Capture the cell that displays the provided text and extract its [X, Y] central coordinate. 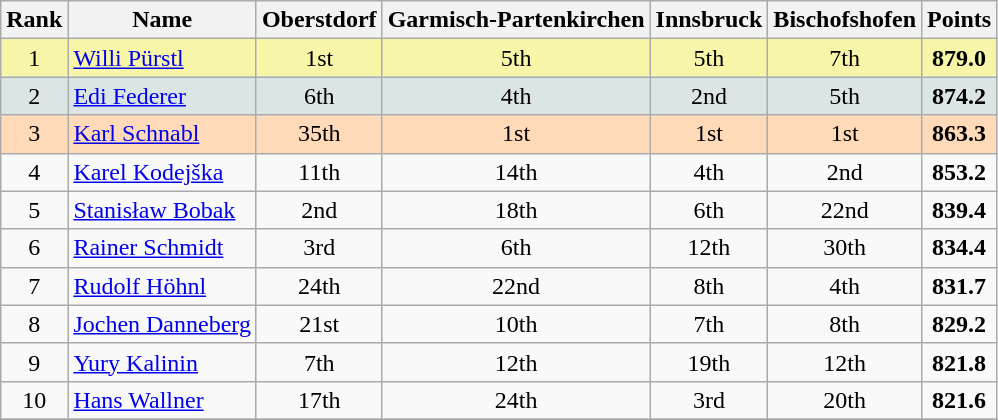
821.8 [960, 362]
10th [516, 324]
11th [319, 172]
Bischofshofen [845, 20]
30th [845, 248]
Rudolf Höhnl [162, 286]
Edi Federer [162, 96]
Karl Schnabl [162, 134]
35th [319, 134]
19th [709, 362]
Oberstdorf [319, 20]
874.2 [960, 96]
Garmisch-Partenkirchen [516, 20]
14th [516, 172]
9 [34, 362]
829.2 [960, 324]
21st [319, 324]
6 [34, 248]
7 [34, 286]
20th [845, 400]
821.6 [960, 400]
3 [34, 134]
831.7 [960, 286]
1 [34, 58]
Willi Pürstl [162, 58]
8 [34, 324]
Karel Kodejška [162, 172]
5 [34, 210]
Stanisław Bobak [162, 210]
Points [960, 20]
Rank [34, 20]
Jochen Danneberg [162, 324]
Rainer Schmidt [162, 248]
853.2 [960, 172]
834.4 [960, 248]
Name [162, 20]
Innsbruck [709, 20]
17th [319, 400]
863.3 [960, 134]
839.4 [960, 210]
2 [34, 96]
18th [516, 210]
4 [34, 172]
Yury Kalinin [162, 362]
10 [34, 400]
879.0 [960, 58]
Hans Wallner [162, 400]
